Search for the cell housing the specified text and yield its [x, y] center coordinate. 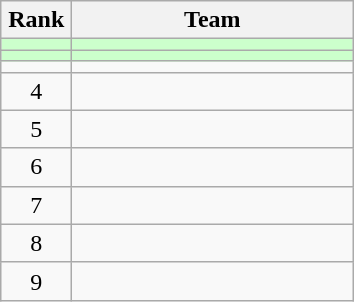
4 [36, 91]
Team [212, 20]
7 [36, 205]
9 [36, 281]
6 [36, 167]
5 [36, 129]
Rank [36, 20]
8 [36, 243]
